Find where the given text appears and provide that cell's center as [x, y] coordinate. 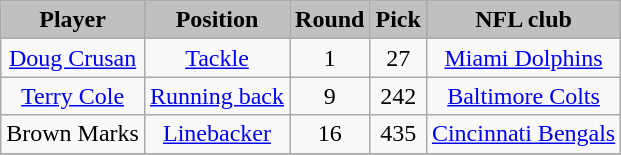
16 [330, 134]
Cincinnati Bengals [523, 134]
Pick [398, 20]
Player [73, 20]
435 [398, 134]
Miami Dolphins [523, 58]
Doug Crusan [73, 58]
Linebacker [216, 134]
1 [330, 58]
242 [398, 96]
9 [330, 96]
Running back [216, 96]
NFL club [523, 20]
Terry Cole [73, 96]
27 [398, 58]
Baltimore Colts [523, 96]
Brown Marks [73, 134]
Tackle [216, 58]
Position [216, 20]
Round [330, 20]
